Search for the cell housing the specified text and yield its (x, y) center coordinate. 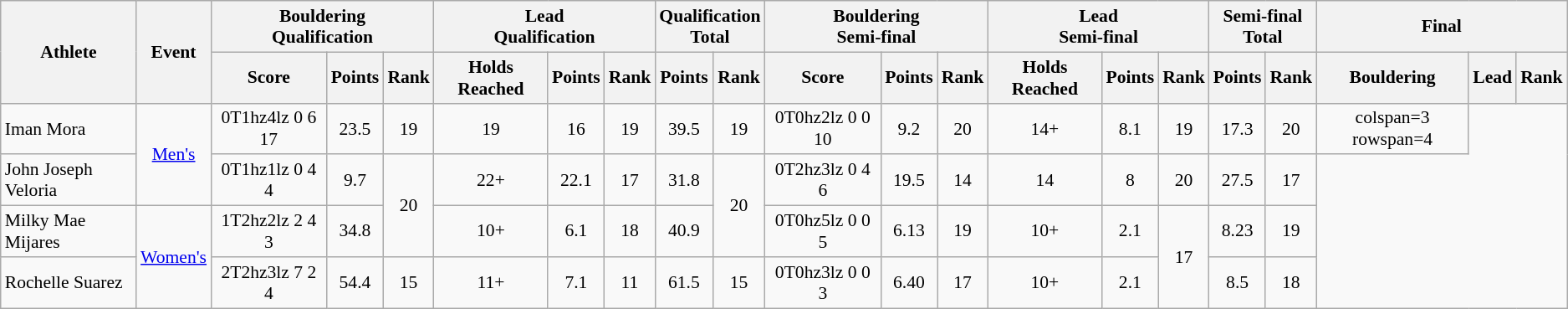
22.1 (576, 181)
Rochelle Suarez (69, 283)
Final (1442, 27)
54.4 (355, 283)
14+ (1044, 129)
Event (174, 52)
23.5 (355, 129)
9.2 (909, 129)
6.40 (909, 283)
31.8 (684, 181)
39.5 (684, 129)
colspan=3 rowspan=4 (1392, 129)
8.5 (1238, 283)
17.3 (1238, 129)
7.1 (576, 283)
LeadQualification (544, 27)
Bouldering (1392, 77)
8.23 (1238, 231)
8 (1130, 181)
0T1hz1lz 0 4 4 (269, 181)
40.9 (684, 231)
LeadSemi-final (1098, 27)
0T2hz3lz 0 4 6 (823, 181)
QualificationTotal (709, 27)
6.13 (909, 231)
John Joseph Veloria (69, 181)
BoulderingQualification (323, 27)
0T0hz5lz 0 0 5 (823, 231)
11 (631, 283)
34.8 (355, 231)
Semi-finalTotal (1263, 27)
8.1 (1130, 129)
0T0hz2lz 0 0 10 (823, 129)
11+ (491, 283)
2T2hz3lz 7 2 4 (269, 283)
19.5 (909, 181)
27.5 (1238, 181)
Women's (174, 257)
6.1 (576, 231)
Men's (174, 154)
61.5 (684, 283)
Lead (1492, 77)
16 (576, 129)
9.7 (355, 181)
1T2hz2lz 2 4 3 (269, 231)
0T0hz3lz 0 0 3 (823, 283)
0T1hz4lz 0 6 17 (269, 129)
Athlete (69, 52)
22+ (491, 181)
BoulderingSemi-final (876, 27)
Milky Mae Mijares (69, 231)
Iman Mora (69, 129)
